Identify which cell holds the provided text, then report its (x, y) central coordinate. 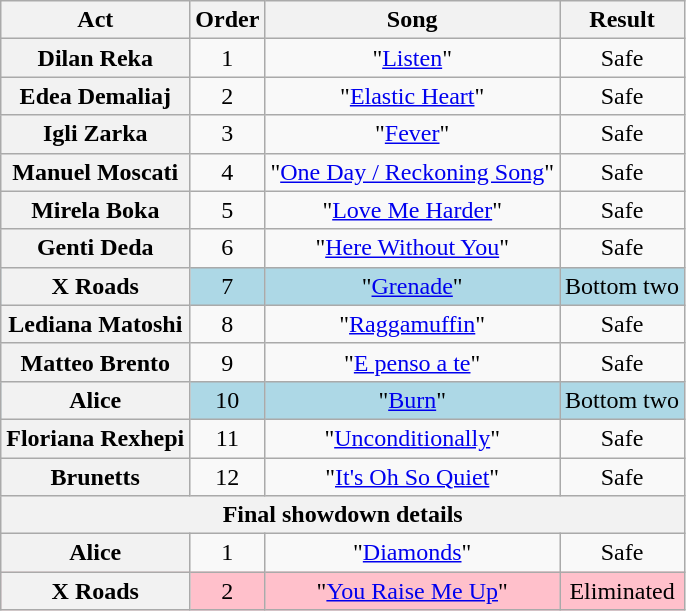
Eliminated (622, 591)
Matteo Brento (96, 362)
4 (228, 172)
"One Day / Reckoning Song" (412, 172)
10 (228, 400)
Final showdown details (343, 515)
"Here Without You" (412, 248)
Lediana Matoshi (96, 324)
6 (228, 248)
Result (622, 20)
Floriana Rexhepi (96, 438)
Genti Deda (96, 248)
Act (96, 20)
Manuel Moscati (96, 172)
8 (228, 324)
12 (228, 477)
5 (228, 210)
9 (228, 362)
"It's Oh So Quiet" (412, 477)
"You Raise Me Up" (412, 591)
"Diamonds" (412, 553)
"Grenade" (412, 286)
11 (228, 438)
"Fever" (412, 134)
Edea Demaliaj (96, 96)
"Listen" (412, 58)
"E penso a te" (412, 362)
Mirela Boka (96, 210)
"Raggamuffin" (412, 324)
"Unconditionally" (412, 438)
"Love Me Harder" (412, 210)
Brunetts (96, 477)
Song (412, 20)
7 (228, 286)
Order (228, 20)
"Burn" (412, 400)
Dilan Reka (96, 58)
"Elastic Heart" (412, 96)
Igli Zarka (96, 134)
3 (228, 134)
